Provide the (x, y) coordinate of the cell's center where the given text is located.  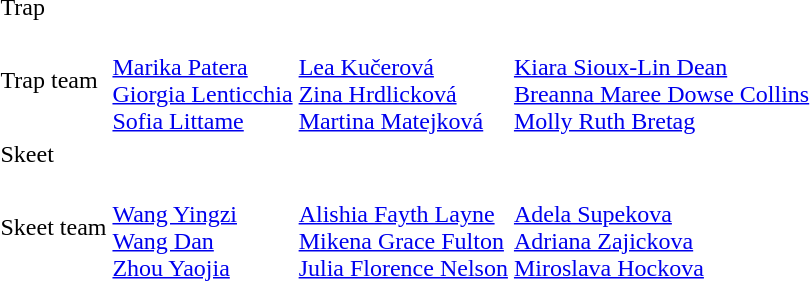
Kiara Sioux-Lin DeanBreanna Maree Dowse CollinsMolly Ruth Bretag (661, 80)
Lea KučerováZina HrdlickováMartina Matejková (403, 80)
Marika PateraGiorgia LenticchiaSofia Littame (202, 80)
